Scan for the cell matching the given text and deliver its [X, Y] coordinate at center. 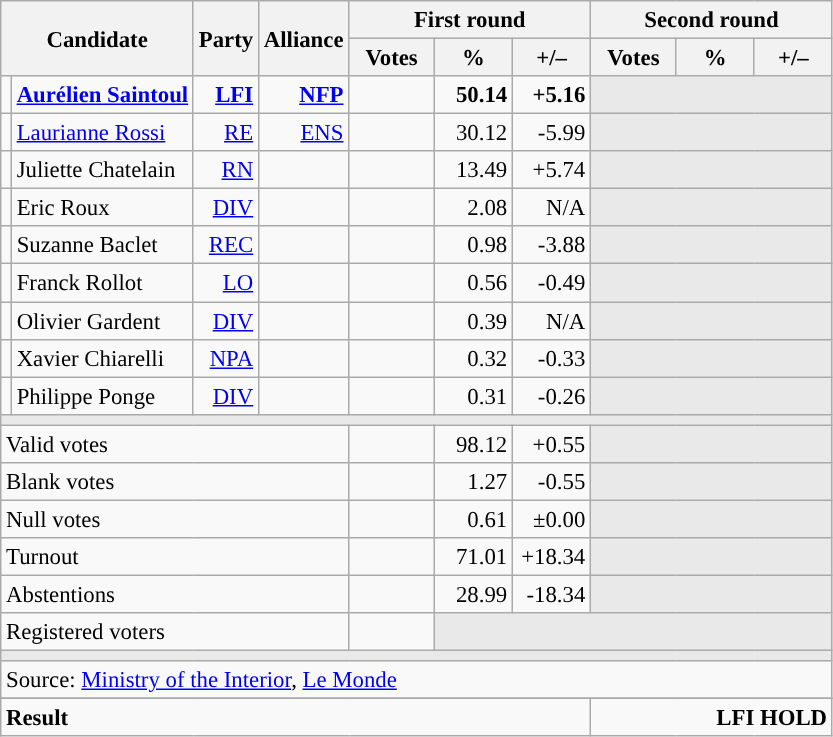
Abstentions [175, 594]
-0.49 [551, 283]
-0.26 [551, 396]
Aurélien Saintoul [102, 95]
NFP [303, 95]
Alliance [303, 38]
NPA [226, 358]
2.08 [473, 208]
-0.33 [551, 358]
Laurianne Rossi [102, 133]
-18.34 [551, 594]
LFI HOLD [712, 718]
Result [296, 718]
0.39 [473, 321]
30.12 [473, 133]
Turnout [175, 557]
0.61 [473, 519]
First round [470, 20]
Juliette Chatelain [102, 170]
LFI [226, 95]
13.49 [473, 170]
Valid votes [175, 444]
Eric Roux [102, 208]
Candidate [98, 38]
Party [226, 38]
Source: Ministry of the Interior, Le Monde [417, 680]
0.98 [473, 245]
-0.55 [551, 482]
-3.88 [551, 245]
REC [226, 245]
Xavier Chiarelli [102, 358]
+5.74 [551, 170]
Null votes [175, 519]
Olivier Gardent [102, 321]
Philippe Ponge [102, 396]
0.31 [473, 396]
98.12 [473, 444]
50.14 [473, 95]
RE [226, 133]
LO [226, 283]
Second round [712, 20]
28.99 [473, 594]
+18.34 [551, 557]
RN [226, 170]
ENS [303, 133]
-5.99 [551, 133]
+0.55 [551, 444]
+5.16 [551, 95]
Registered voters [175, 632]
1.27 [473, 482]
0.56 [473, 283]
Suzanne Baclet [102, 245]
0.32 [473, 358]
Blank votes [175, 482]
71.01 [473, 557]
±0.00 [551, 519]
Franck Rollot [102, 283]
